Output the [X, Y] coordinate of the center of the cell containing the given text.  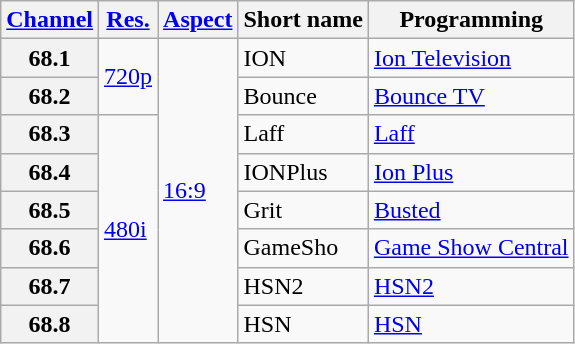
68.3 [50, 134]
16:9 [198, 191]
Ion Television [471, 58]
ION [303, 58]
Bounce [303, 96]
480i [128, 229]
Ion Plus [471, 172]
Short name [303, 20]
68.4 [50, 172]
68.8 [50, 324]
Bounce TV [471, 96]
68.7 [50, 286]
Res. [128, 20]
Programming [471, 20]
Game Show Central [471, 248]
68.2 [50, 96]
68.5 [50, 210]
720p [128, 77]
68.1 [50, 58]
68.6 [50, 248]
Aspect [198, 20]
Grit [303, 210]
Channel [50, 20]
Busted [471, 210]
IONPlus [303, 172]
GameSho [303, 248]
